Return [X, Y] of the center of cell containing provided text 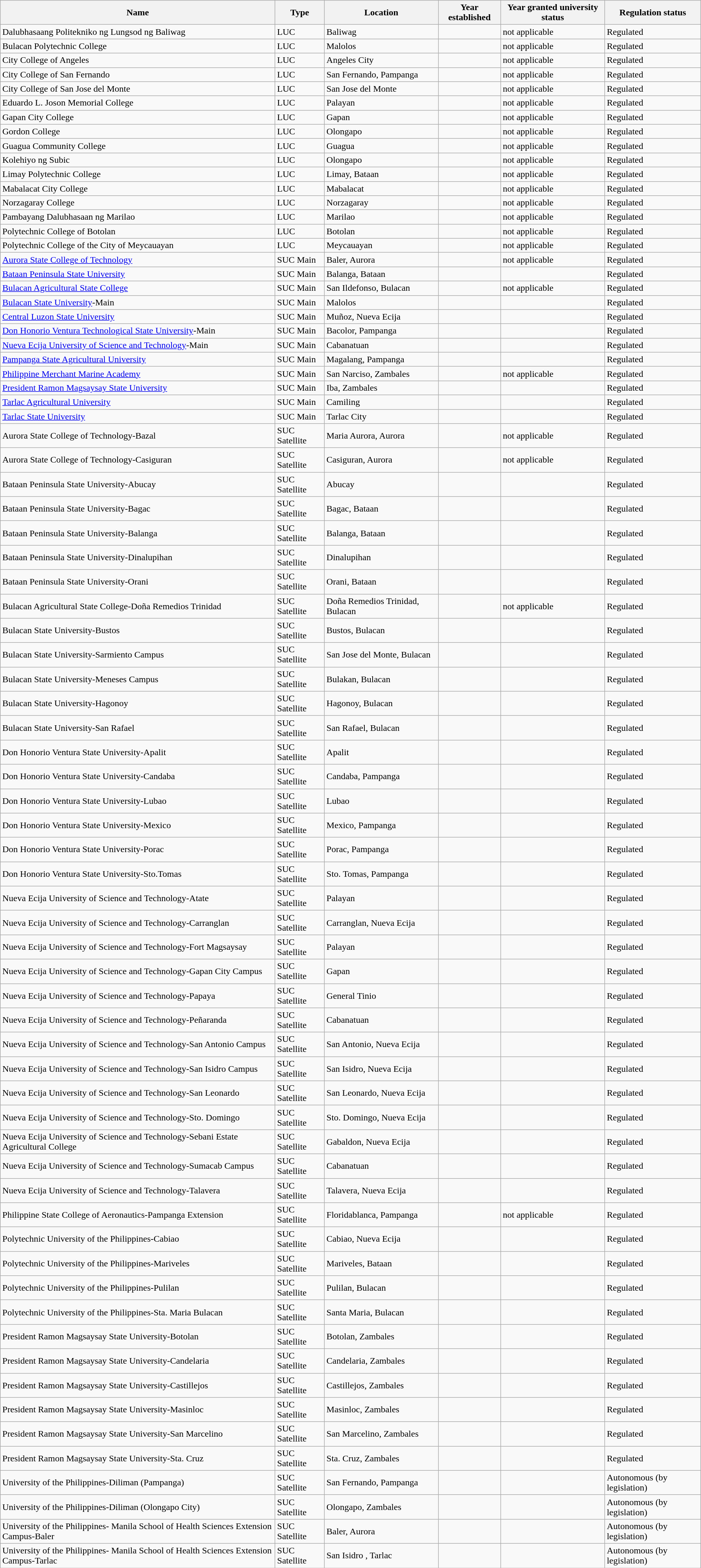
Bataan Peninsula State University-Orani [138, 582]
Central Luzon State University [138, 317]
Nueva Ecija University of Science and Technology-Peñaranda [138, 1020]
Limay Polytechnic College [138, 174]
Nueva Ecija University of Science and Technology-Atate [138, 898]
President Ramon Magsaysay State University [138, 388]
Gabaldon, Nueva Ecija [381, 1141]
Polytechnic University of the Philippines-Cabiao [138, 1239]
San Leonardo, Nueva Ecija [381, 1093]
Polytechnic University of the Philippines-Pulilan [138, 1288]
San Marcelino, Zambales [381, 1434]
Norzagaray College [138, 203]
Bulacan State University-Bustos [138, 630]
Gapan City College [138, 117]
Masinloc, Zambales [381, 1409]
Marilao [381, 217]
Apalit [381, 752]
Magalang, Pampanga [381, 359]
Name [138, 13]
Porac, Pampanga [381, 849]
Meycauayan [381, 245]
Bulacan State University-Main [138, 302]
Nueva Ecija University of Science and Technology-Sebani Estate Agricultural College [138, 1141]
San Antonio, Nueva Ecija [381, 1044]
Carranglan, Nueva Ecija [381, 923]
Nueva Ecija University of Science and Technology-San Antonio Campus [138, 1044]
Polytechnic College of the City of Meycauayan [138, 245]
Sto. Domingo, Nueva Ecija [381, 1117]
San Narciso, Zambales [381, 373]
San Isidro , Tarlac [381, 1555]
Cabiao, Nueva Ecija [381, 1239]
Baliwag [381, 32]
Talavera, Nueva Ecija [381, 1190]
Aurora State College of Technology-Casiguran [138, 460]
President Ramon Magsaysay State University-Masinloc [138, 1409]
San Jose del Monte, Bulacan [381, 655]
Bulacan Polytechnic College [138, 46]
Location [381, 13]
Botolan, Zambales [381, 1337]
Bulacan State University-Meneses Campus [138, 679]
Bulacan Agricultural State College-Doña Remedios Trinidad [138, 606]
Don Honorio Ventura State University-Apalit [138, 752]
Mabalacat City College [138, 188]
City College of Angeles [138, 60]
Dinalupihan [381, 558]
Bulacan State University-Sarmiento Campus [138, 655]
Don Honorio Ventura State University-Candaba [138, 776]
Limay, Bataan [381, 174]
Sta. Cruz, Zambales [381, 1458]
University of the Philippines-Diliman (Pampanga) [138, 1483]
General Tinio [381, 995]
Doña Remedios Trinidad, Bulacan [381, 606]
University of the Philippines- Manila School of Health Sciences Extension Campus-Tarlac [138, 1555]
Gordon College [138, 131]
Nueva Ecija University of Science and Technology-Main [138, 345]
Pambayang Dalubhasaan ng Marilao [138, 217]
San Ildefonso, Bulacan [381, 288]
Muñoz, Nueva Ecija [381, 317]
President Ramon Magsaysay State University-San Marcelino [138, 1434]
Nueva Ecija University of Science and Technology-Talavera [138, 1190]
Philippine State College of Aeronautics-Pampanga Extension [138, 1215]
Candaba, Pampanga [381, 776]
Tarlac Agricultural University [138, 402]
President Ramon Magsaysay State University-Castillejos [138, 1385]
Nueva Ecija University of Science and Technology-Papaya [138, 995]
Nueva Ecija University of Science and Technology-Carranglan [138, 923]
Santa Maria, Bulacan [381, 1312]
Kolehiyo ng Subic [138, 160]
City College of San Jose del Monte [138, 89]
Nueva Ecija University of Science and Technology-San Leonardo [138, 1093]
Candelaria, Zambales [381, 1361]
Botolan [381, 231]
Tarlac State University [138, 417]
Aurora State College of Technology-Bazal [138, 436]
Nueva Ecija University of Science and Technology-Sto. Domingo [138, 1117]
Nueva Ecija University of Science and Technology-Gapan City Campus [138, 971]
Orani, Bataan [381, 582]
Pampanga State Agricultural University [138, 359]
University of the Philippines- Manila School of Health Sciences Extension Campus-Baler [138, 1531]
Guagua Community College [138, 146]
Don Honorio Ventura State University-Sto.Tomas [138, 874]
Don Honorio Ventura Technological State University-Main [138, 331]
President Ramon Magsaysay State University-Candelaria [138, 1361]
Bataan Peninsula State University-Balanga [138, 533]
Polytechnic University of the Philippines-Mariveles [138, 1263]
Angeles City [381, 60]
San Isidro, Nueva Ecija [381, 1069]
Eduardo L. Joson Memorial College [138, 103]
Guagua [381, 146]
Nueva Ecija University of Science and Technology-Sumacab Campus [138, 1166]
Iba, Zambales [381, 388]
President Ramon Magsaysay State University-Sta. Cruz [138, 1458]
Bulacan State University-Hagonoy [138, 704]
Regulation status [653, 13]
Aurora State College of Technology [138, 260]
Don Honorio Ventura State University-Lubao [138, 801]
Bataan Peninsula State University-Dinalupihan [138, 558]
Pulilan, Bulacan [381, 1288]
Norzagaray [381, 203]
Nueva Ecija University of Science and Technology-San Isidro Campus [138, 1069]
San Rafael, Bulacan [381, 727]
Year granted university status [553, 13]
Philippine Merchant Marine Academy [138, 373]
San Jose del Monte [381, 89]
Bustos, Bulacan [381, 630]
Type [300, 13]
Floridablanca, Pampanga [381, 1215]
Nueva Ecija University of Science and Technology-Fort Magsaysay [138, 947]
Bataan Peninsula State University-Bagac [138, 509]
President Ramon Magsaysay State University-Botolan [138, 1337]
Castillejos, Zambales [381, 1385]
Lubao [381, 801]
Mabalacat [381, 188]
Bacolor, Pampanga [381, 331]
Bataan Peninsula State University [138, 274]
Bulacan State University-San Rafael [138, 727]
Maria Aurora, Aurora [381, 436]
Bulakan, Bulacan [381, 679]
Polytechnic College of Botolan [138, 231]
Olongapo, Zambales [381, 1507]
Bagac, Bataan [381, 509]
Mexico, Pampanga [381, 826]
Casiguran, Aurora [381, 460]
Camiling [381, 402]
Don Honorio Ventura State University-Porac [138, 849]
City College of San Fernando [138, 74]
Hagonoy, Bulacan [381, 704]
Dalubhasaang Politekniko ng Lungsod ng Baliwag [138, 32]
Mariveles, Bataan [381, 1263]
Don Honorio Ventura State University-Mexico [138, 826]
Abucay [381, 484]
Bulacan Agricultural State College [138, 288]
Polytechnic University of the Philippines-Sta. Maria Bulacan [138, 1312]
Tarlac City [381, 417]
Year established [470, 13]
Bataan Peninsula State University-Abucay [138, 484]
University of the Philippines-Diliman (Olongapo City) [138, 1507]
Sto. Tomas, Pampanga [381, 874]
